Return the [x, y] coordinate for the center point of the cell that contains the specified text.  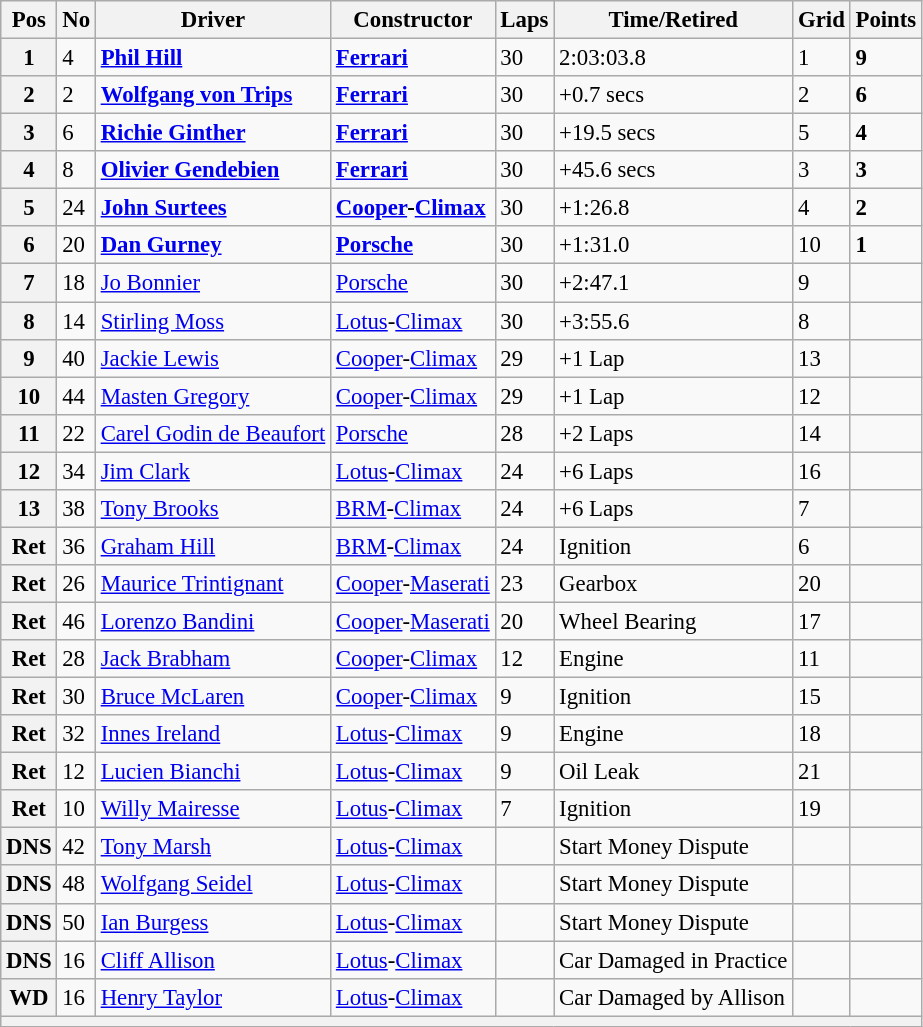
+1:26.8 [674, 208]
Gearbox [674, 584]
Wheel Bearing [674, 621]
2:03:03.8 [674, 58]
44 [76, 396]
Lorenzo Bandini [212, 621]
Olivier Gendebien [212, 170]
19 [822, 809]
Dan Gurney [212, 245]
48 [76, 885]
17 [822, 621]
John Surtees [212, 208]
34 [76, 471]
Cliff Allison [212, 960]
Driver [212, 20]
+19.5 secs [674, 133]
No [76, 20]
+3:55.6 [674, 321]
Bruce McLaren [212, 697]
Graham Hill [212, 546]
Oil Leak [674, 772]
Jack Brabham [212, 659]
Car Damaged by Allison [674, 997]
46 [76, 621]
Stirling Moss [212, 321]
Innes Ireland [212, 734]
38 [76, 509]
Ian Burgess [212, 922]
Maurice Trintignant [212, 584]
Wolfgang von Trips [212, 95]
22 [76, 433]
40 [76, 358]
Lucien Bianchi [212, 772]
36 [76, 546]
Tony Brooks [212, 509]
Henry Taylor [212, 997]
Jo Bonnier [212, 283]
+1:31.0 [674, 245]
Constructor [414, 20]
+2:47.1 [674, 283]
Pos [29, 20]
Jim Clark [212, 471]
Time/Retired [674, 20]
Wolfgang Seidel [212, 885]
+45.6 secs [674, 170]
+0.7 secs [674, 95]
Grid [822, 20]
Phil Hill [212, 58]
Willy Mairesse [212, 809]
50 [76, 922]
WD [29, 997]
Car Damaged in Practice [674, 960]
Masten Gregory [212, 396]
15 [822, 697]
21 [822, 772]
Richie Ginther [212, 133]
42 [76, 847]
Jackie Lewis [212, 358]
26 [76, 584]
Tony Marsh [212, 847]
23 [524, 584]
Carel Godin de Beaufort [212, 433]
Laps [524, 20]
32 [76, 734]
Points [886, 20]
+2 Laps [674, 433]
